Pinpoint the cell where the given text exists, returning its [X, Y] midpoint coordinate. 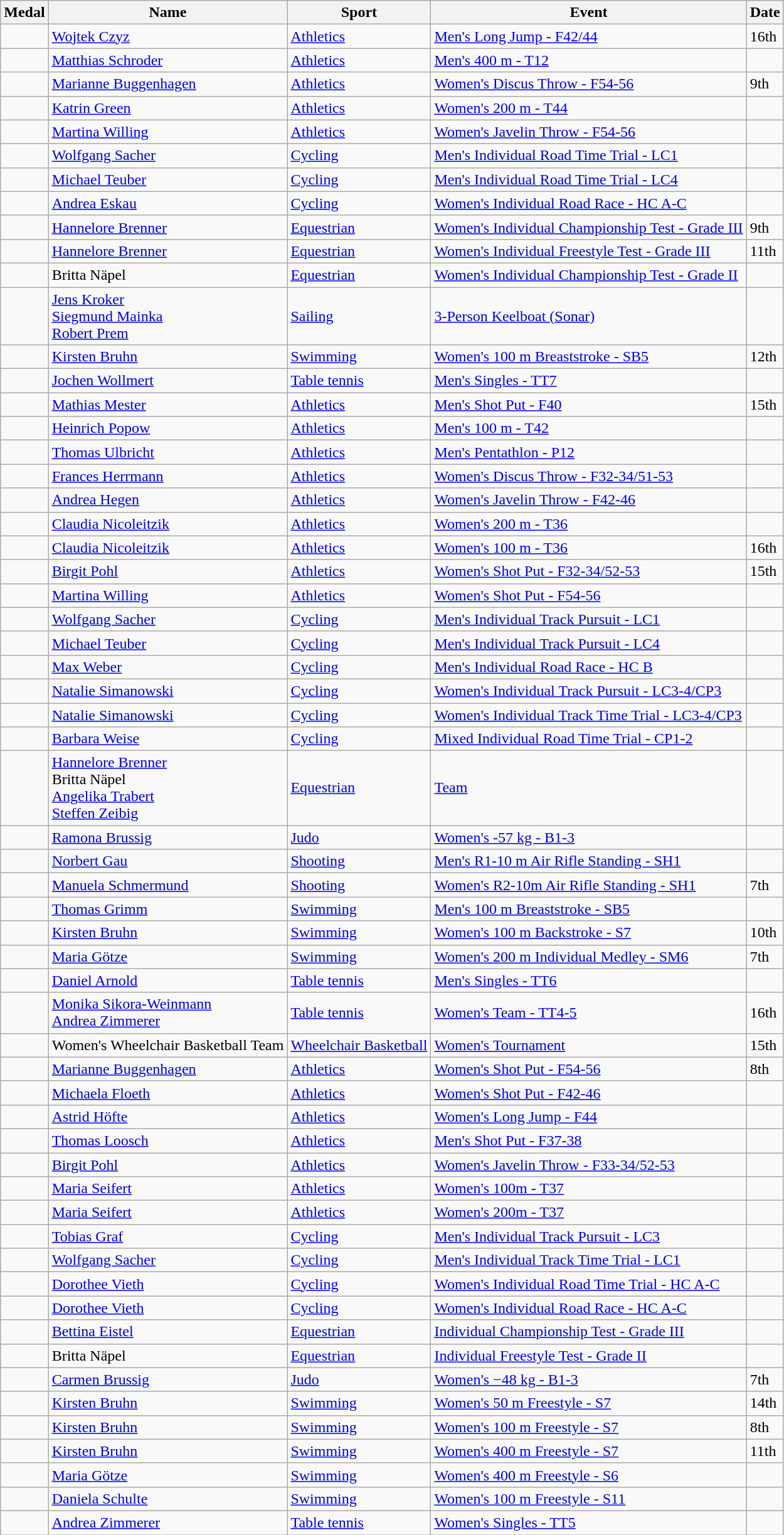
Daniela Schulte [168, 1499]
Katrin Green [168, 108]
Women's 100 m Freestyle - S11 [588, 1499]
Men's Singles - TT7 [588, 381]
Women's Individual Championship Test - Grade III [588, 227]
Mathias Mester [168, 405]
Wojtek Czyz [168, 36]
Women's 100 m Backstroke - S7 [588, 933]
Women's Singles - TT5 [588, 1522]
Wheelchair Basketball [359, 1045]
Medal [24, 13]
Matthias Schroder [168, 60]
Women's -57 kg - B1-3 [588, 837]
Men's Individual Road Time Trial - LC1 [588, 156]
Hannelore BrennerBritta NäpelAngelika TrabertSteffen Zeibig [168, 788]
Women's R2-10m Air Rifle Standing - SH1 [588, 885]
Women's Tournament [588, 1045]
Women's 200 m Individual Medley - SM6 [588, 957]
Bettina Eistel [168, 1332]
Monika Sikora-WeinmannAndrea Zimmerer [168, 1012]
Men's Pentathlon - P12 [588, 452]
Men's Individual Road Race - HC B [588, 667]
Women's Individual Freestyle Test - Grade III [588, 251]
Women's Long Jump - F44 [588, 1117]
Women's Wheelchair Basketball Team [168, 1045]
Date [765, 13]
Sport [359, 13]
Women's 200 m - T44 [588, 108]
Men's Individual Track Pursuit - LC3 [588, 1236]
Thomas Grimm [168, 909]
Women's Individual Track Pursuit - LC3-4/CP3 [588, 691]
3-Person Keelboat (Sonar) [588, 316]
Frances Herrmann [168, 476]
Heinrich Popow [168, 428]
Men's Shot Put - F40 [588, 405]
Men's 400 m - T12 [588, 60]
Women's 400 m Freestyle - S7 [588, 1451]
Daniel Arnold [168, 980]
Norbert Gau [168, 861]
12th [765, 357]
Women's 100m - T37 [588, 1189]
Men's 100 m - T42 [588, 428]
Manuela Schmermund [168, 885]
Men's 100 m Breaststroke - SB5 [588, 909]
Astrid Höfte [168, 1117]
Men's Individual Road Time Trial - LC4 [588, 179]
Women's −48 kg - B1-3 [588, 1379]
Women's Individual Championship Test - Grade II [588, 275]
Men's Singles - TT6 [588, 980]
Women's 200m - T37 [588, 1213]
Andrea Zimmerer [168, 1522]
Women's 100 m Breaststroke - SB5 [588, 357]
Men's Shot Put - F37-38 [588, 1140]
Men's R1-10 m Air Rifle Standing - SH1 [588, 861]
Men's Individual Track Pursuit - LC1 [588, 619]
Women's 50 m Freestyle - S7 [588, 1403]
Women's Discus Throw - F32-34/51-53 [588, 476]
Name [168, 13]
Michaela Floeth [168, 1093]
Men's Individual Track Pursuit - LC4 [588, 643]
Women's Javelin Throw - F42-46 [588, 500]
Jochen Wollmert [168, 381]
Women's Javelin Throw - F54-56 [588, 132]
Women's Shot Put - F42-46 [588, 1093]
Women's 200 m - T36 [588, 524]
Team [588, 788]
Women's Team - TT4-5 [588, 1012]
Jens KrokerSiegmund MainkaRobert Prem [168, 316]
Andrea Hegen [168, 500]
Barbara Weise [168, 739]
Ramona Brussig [168, 837]
Max Weber [168, 667]
Thomas Loosch [168, 1140]
14th [765, 1403]
Individual Freestyle Test - Grade II [588, 1356]
Men's Long Jump - F42/44 [588, 36]
Women's Individual Road Time Trial - HC A-C [588, 1284]
Carmen Brussig [168, 1379]
Tobias Graf [168, 1236]
Women's 400 m Freestyle - S6 [588, 1475]
Women's 100 m - T36 [588, 548]
10th [765, 933]
Sailing [359, 316]
Thomas Ulbricht [168, 452]
Women's Individual Track Time Trial - LC3-4/CP3 [588, 714]
Men's Individual Track Time Trial - LC1 [588, 1260]
Event [588, 13]
Women's Shot Put - F32-34/52-53 [588, 571]
Individual Championship Test - Grade III [588, 1332]
Women's Discus Throw - F54-56 [588, 84]
Women's 100 m Freestyle - S7 [588, 1427]
Mixed Individual Road Time Trial - CP1-2 [588, 739]
Andrea Eskau [168, 203]
Women's Javelin Throw - F33-34/52-53 [588, 1165]
